Determine the (x, y) coordinate at the center of the cell enclosing the given text.  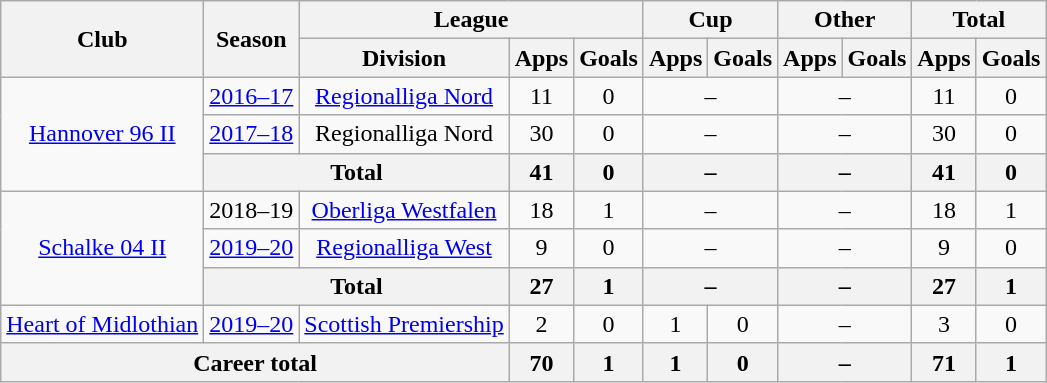
Hannover 96 II (102, 134)
Cup (710, 20)
2 (541, 324)
Club (102, 39)
Division (404, 58)
71 (944, 362)
2018–19 (252, 210)
Career total (255, 362)
Heart of Midlothian (102, 324)
Schalke 04 II (102, 248)
3 (944, 324)
Other (845, 20)
Regionalliga West (404, 248)
2017–18 (252, 134)
70 (541, 362)
Scottish Premiership (404, 324)
Season (252, 39)
Oberliga Westfalen (404, 210)
2016–17 (252, 96)
League (472, 20)
